Find where the given text appears and provide that cell's center as [X, Y] coordinate. 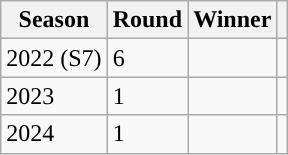
Winner [232, 20]
2023 [54, 96]
6 [147, 58]
Round [147, 20]
2024 [54, 134]
Season [54, 20]
2022 (S7) [54, 58]
